Pinpoint the cell where the given text exists, returning its [x, y] midpoint coordinate. 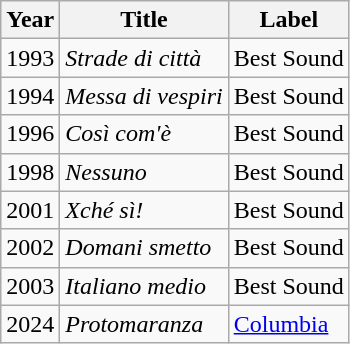
Protomaranza [144, 324]
2002 [30, 248]
2003 [30, 286]
Strade di città [144, 58]
1998 [30, 172]
2024 [30, 324]
Title [144, 20]
1993 [30, 58]
Messa di vespiri [144, 96]
Xché sì! [144, 210]
Columbia [288, 324]
Nessuno [144, 172]
Year [30, 20]
Italiano medio [144, 286]
Così com'è [144, 134]
1996 [30, 134]
Label [288, 20]
1994 [30, 96]
2001 [30, 210]
Domani smetto [144, 248]
